Return (x, y) of the center of cell containing provided text 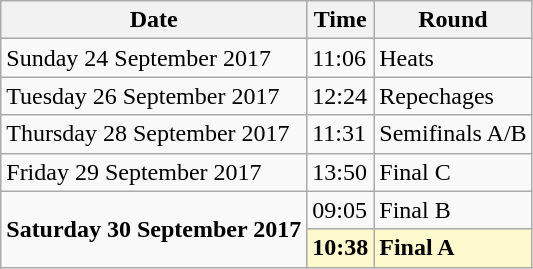
Final B (453, 210)
Heats (453, 58)
Tuesday 26 September 2017 (154, 96)
Saturday 30 September 2017 (154, 229)
11:06 (340, 58)
09:05 (340, 210)
Final A (453, 248)
Date (154, 20)
13:50 (340, 172)
Thursday 28 September 2017 (154, 134)
12:24 (340, 96)
Repechages (453, 96)
Final C (453, 172)
Semifinals A/B (453, 134)
10:38 (340, 248)
Sunday 24 September 2017 (154, 58)
Time (340, 20)
Friday 29 September 2017 (154, 172)
Round (453, 20)
11:31 (340, 134)
